Pinpoint the cell where the given text exists, returning its (X, Y) midpoint coordinate. 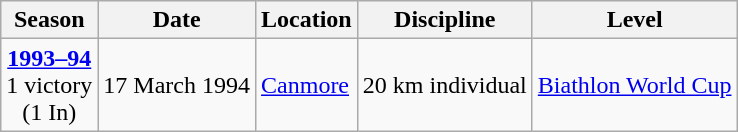
20 km individual (444, 85)
Biathlon World Cup (634, 85)
Date (177, 20)
Location (307, 20)
1993–94 1 victory (1 In) (50, 85)
Discipline (444, 20)
17 March 1994 (177, 85)
Canmore (307, 85)
Season (50, 20)
Level (634, 20)
